Output the (X, Y) coordinate of the center of the cell containing the given text.  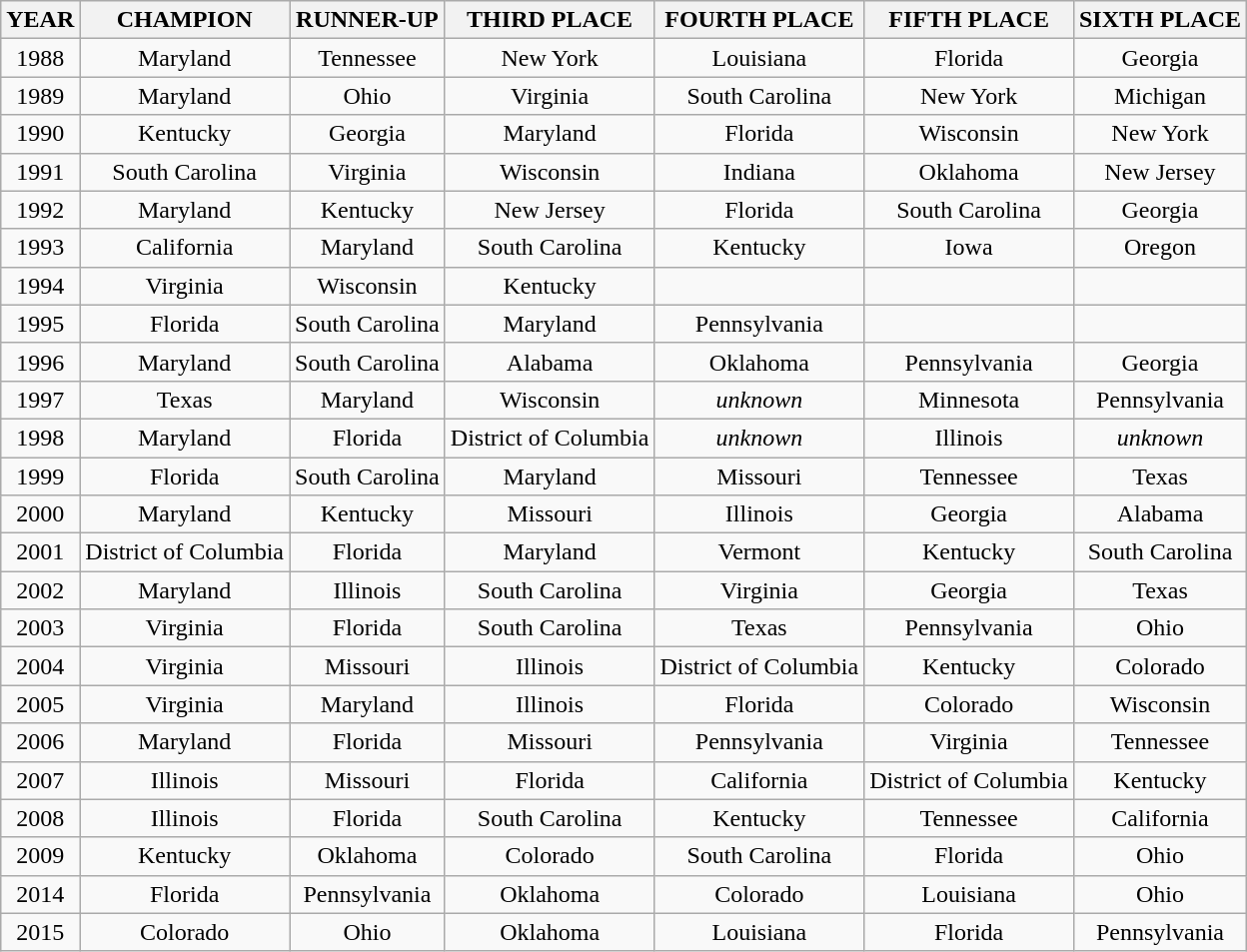
Indiana (759, 172)
CHAMPION (185, 20)
Iowa (969, 248)
Michigan (1159, 96)
2008 (40, 818)
2001 (40, 552)
2000 (40, 514)
2009 (40, 856)
1998 (40, 438)
Minnesota (969, 400)
2002 (40, 590)
2003 (40, 628)
FOURTH PLACE (759, 20)
THIRD PLACE (550, 20)
YEAR (40, 20)
SIXTH PLACE (1159, 20)
Oregon (1159, 248)
1995 (40, 324)
1997 (40, 400)
1988 (40, 58)
FIFTH PLACE (969, 20)
2004 (40, 666)
1992 (40, 210)
2014 (40, 894)
1993 (40, 248)
2007 (40, 780)
1999 (40, 476)
2015 (40, 932)
2006 (40, 742)
1996 (40, 362)
1991 (40, 172)
2005 (40, 704)
1990 (40, 134)
1989 (40, 96)
Vermont (759, 552)
1994 (40, 286)
RUNNER-UP (368, 20)
